For the text-containing cell, return its midpoint in [X, Y] coordinate format. 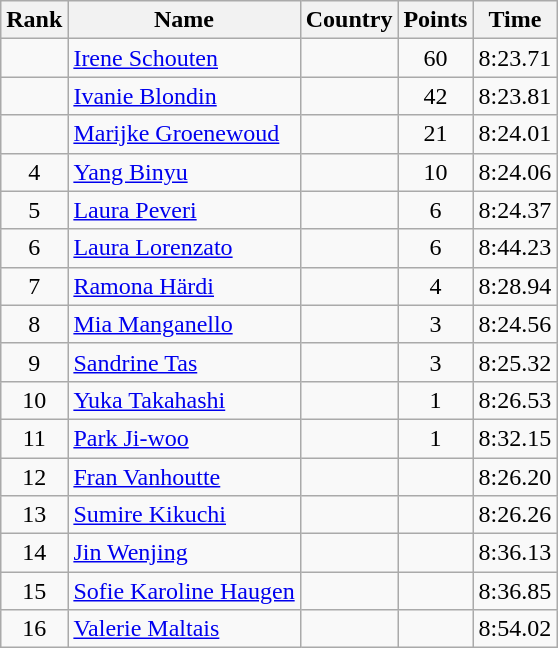
11 [34, 438]
8:24.56 [515, 324]
8:36.85 [515, 591]
60 [436, 58]
8:26.53 [515, 400]
8:28.94 [515, 286]
8:32.15 [515, 438]
8:44.23 [515, 248]
8:26.20 [515, 477]
Time [515, 20]
9 [34, 362]
21 [436, 134]
8:24.01 [515, 134]
42 [436, 96]
Points [436, 20]
14 [34, 553]
5 [34, 210]
Country [349, 20]
Yuka Takahashi [184, 400]
Irene Schouten [184, 58]
Mia Manganello [184, 324]
13 [34, 515]
Park Ji-woo [184, 438]
Laura Peveri [184, 210]
7 [34, 286]
8:23.81 [515, 96]
15 [34, 591]
8:24.37 [515, 210]
Fran Vanhoutte [184, 477]
Jin Wenjing [184, 553]
12 [34, 477]
8:26.26 [515, 515]
Valerie Maltais [184, 629]
8:36.13 [515, 553]
Name [184, 20]
Rank [34, 20]
8:24.06 [515, 172]
Sandrine Tas [184, 362]
16 [34, 629]
8:23.71 [515, 58]
Sofie Karoline Haugen [184, 591]
Marijke Groenewoud [184, 134]
8:25.32 [515, 362]
Laura Lorenzato [184, 248]
Yang Binyu [184, 172]
8 [34, 324]
Sumire Kikuchi [184, 515]
8:54.02 [515, 629]
Ramona Härdi [184, 286]
Ivanie Blondin [184, 96]
